Capture the cell that displays the provided text and extract its [x, y] central coordinate. 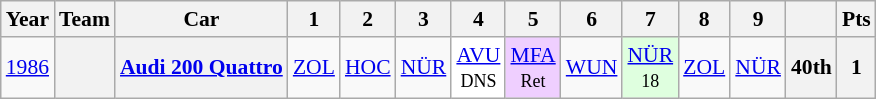
6 [592, 19]
3 [424, 19]
9 [758, 19]
NÜR18 [650, 68]
Pts [856, 19]
8 [704, 19]
4 [478, 19]
Audi 200 Quattro [202, 68]
7 [650, 19]
Team [84, 19]
2 [368, 19]
40th [812, 68]
AVUDNS [478, 68]
WUN [592, 68]
1986 [28, 68]
MFARet [532, 68]
Year [28, 19]
5 [532, 19]
Car [202, 19]
HOC [368, 68]
